Return the [x, y] coordinate for the center point of the cell that contains the specified text.  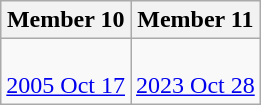
Member 11 [196, 20]
2005 Oct 17 [66, 72]
2023 Oct 28 [196, 72]
Member 10 [66, 20]
